Provide the [X, Y] coordinate of the cell's center where the given text is located.  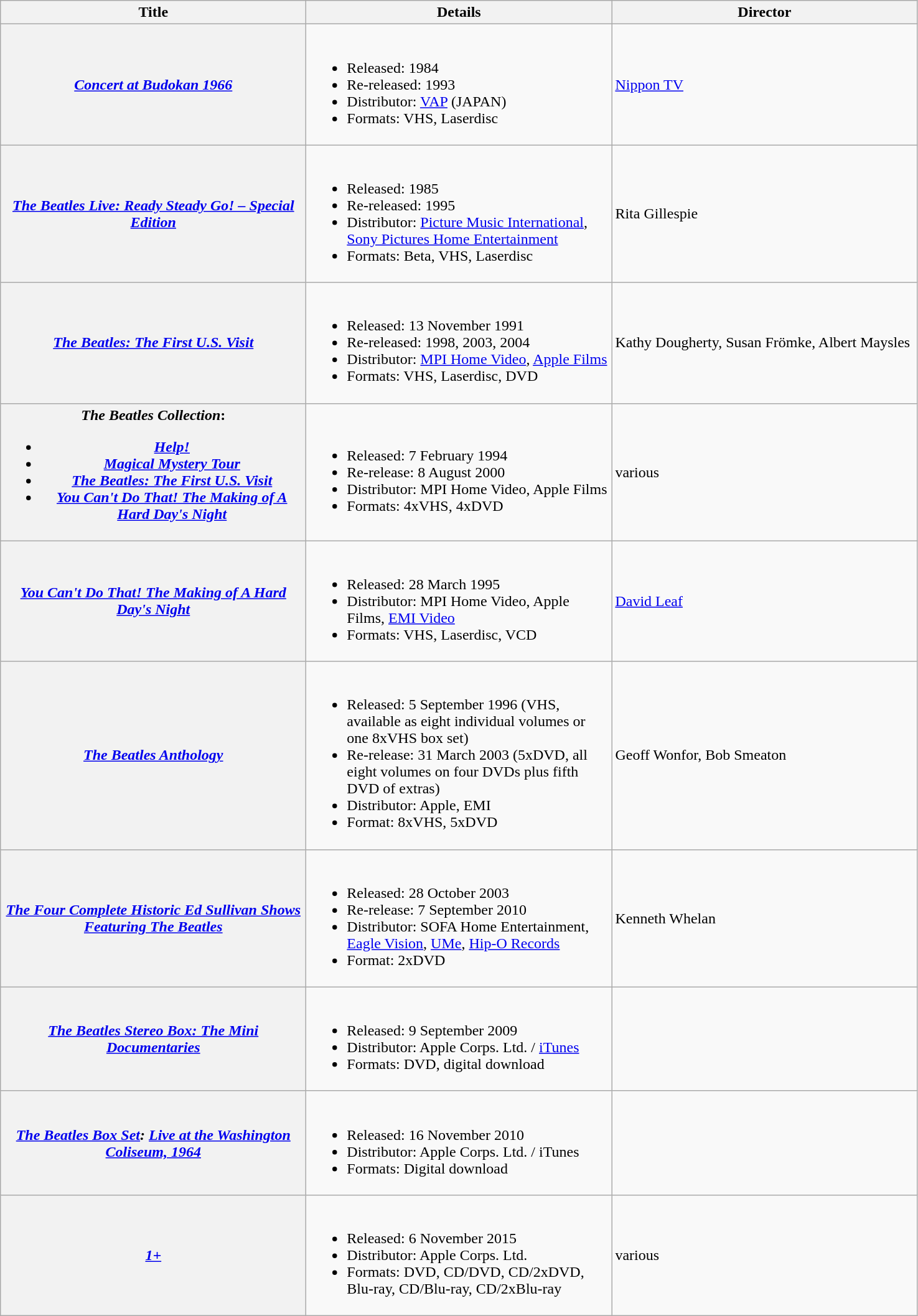
The Beatles Anthology [153, 755]
Kenneth Whelan [764, 918]
Released: 28 October 2003Re-release: 7 September 2010Distributor: SOFA Home Entertainment, Eagle Vision, UMe, Hip-O RecordsFormat: 2xDVD [459, 918]
Released: 6 November 2015Distributor: Apple Corps. Ltd.Formats: DVD, CD/DVD, CD/2xDVD, Blu-ray, CD/Blu-ray, CD/2xBlu-ray [459, 1255]
The Beatles Live: Ready Steady Go! – Special Edition [153, 214]
Released: 13 November 1991Re-released: 1998, 2003, 2004Distributor: MPI Home Video, Apple FilmsFormats: VHS, Laserdisc, DVD [459, 343]
Concert at Budokan 1966 [153, 85]
Rita Gillespie [764, 214]
Released: 1984Re-released: 1993Distributor: VAP (JAPAN)Formats: VHS, Laserdisc [459, 85]
Released: 28 March 1995Distributor: MPI Home Video, Apple Films, EMI VideoFormats: VHS, Laserdisc, VCD [459, 601]
The Beatles Collection:Help!Magical Mystery TourThe Beatles: The First U.S. VisitYou Can't Do That! The Making of A Hard Day's Night [153, 472]
Released: 7 February 1994Re-release: 8 August 2000Distributor: MPI Home Video, Apple FilmsFormats: 4xVHS, 4xDVD [459, 472]
Nippon TV [764, 85]
Released: 16 November 2010Distributor: Apple Corps. Ltd. / iTunesFormats: Digital download [459, 1142]
The Beatles: The First U.S. Visit [153, 343]
Released: 1985Re-released: 1995Distributor: Picture Music International, Sony Pictures Home EntertainmentFormats: Beta, VHS, Laserdisc [459, 214]
The Beatles Stereo Box: The Mini Documentaries [153, 1039]
Title [153, 12]
Kathy Dougherty, Susan Frömke, Albert Maysles [764, 343]
Director [764, 12]
Geoff Wonfor, Bob Smeaton [764, 755]
1+ [153, 1255]
The Beatles Box Set: Live at the Washington Coliseum, 1964 [153, 1142]
Released: 9 September 2009Distributor: Apple Corps. Ltd. / iTunesFormats: DVD, digital download [459, 1039]
Details [459, 12]
The Four Complete Historic Ed Sullivan Shows Featuring The Beatles [153, 918]
David Leaf [764, 601]
You Can't Do That! The Making of A Hard Day's Night [153, 601]
